Pinpoint the cell where the given text exists, returning its [x, y] midpoint coordinate. 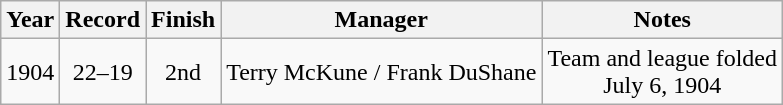
1904 [30, 72]
Finish [184, 20]
Manager [382, 20]
Terry McKune / Frank DuShane [382, 72]
Team and league foldedJuly 6, 1904 [662, 72]
22–19 [103, 72]
Notes [662, 20]
Year [30, 20]
Record [103, 20]
2nd [184, 72]
